Determine the (X, Y) coordinate at the center of the cell enclosing the given text.  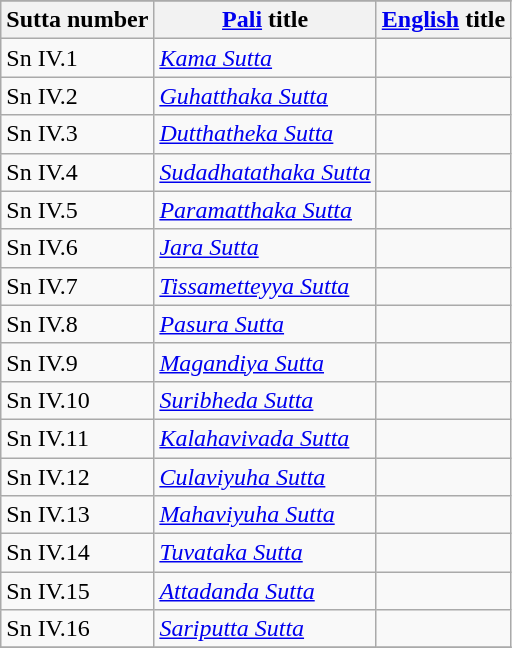
Magandiya Sutta (265, 362)
Sn IV.13 (78, 515)
Sariputta Sutta (265, 629)
Mahaviyuha Sutta (265, 515)
Kama Sutta (265, 58)
Suribheda Sutta (265, 400)
Culaviyuha Sutta (265, 477)
Sn IV.5 (78, 210)
English title (443, 20)
Sn IV.1 (78, 58)
Guhatthaka Sutta (265, 96)
Tuvataka Sutta (265, 553)
Sn IV.12 (78, 477)
Sn IV.14 (78, 553)
Sn IV.16 (78, 629)
Sn IV.7 (78, 286)
Dutthatheka Sutta (265, 134)
Sn IV.10 (78, 400)
Paramatthaka Sutta (265, 210)
Pali title (265, 20)
Pasura Sutta (265, 324)
Attadanda Sutta (265, 591)
Sn IV.3 (78, 134)
Sn IV.9 (78, 362)
Kalahavivada Sutta (265, 438)
Sn IV.11 (78, 438)
Sutta number (78, 20)
Sn IV.15 (78, 591)
Sn IV.6 (78, 248)
Jara Sutta (265, 248)
Sn IV.8 (78, 324)
Sn IV.4 (78, 172)
Sudadhatathaka Sutta (265, 172)
Sn IV.2 (78, 96)
Tissametteyya Sutta (265, 286)
